Detect which cell encompasses the target text, then output its [x, y] center coordinate. 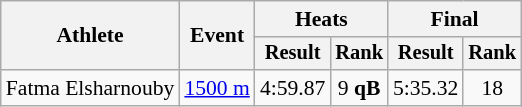
1500 m [216, 88]
Event [216, 36]
4:59.87 [292, 88]
9 qB [359, 88]
Athlete [90, 36]
18 [492, 88]
Heats [322, 19]
Fatma Elsharnouby [90, 88]
Final [454, 19]
5:35.32 [426, 88]
